Find where the given text appears and provide that cell's center as [x, y] coordinate. 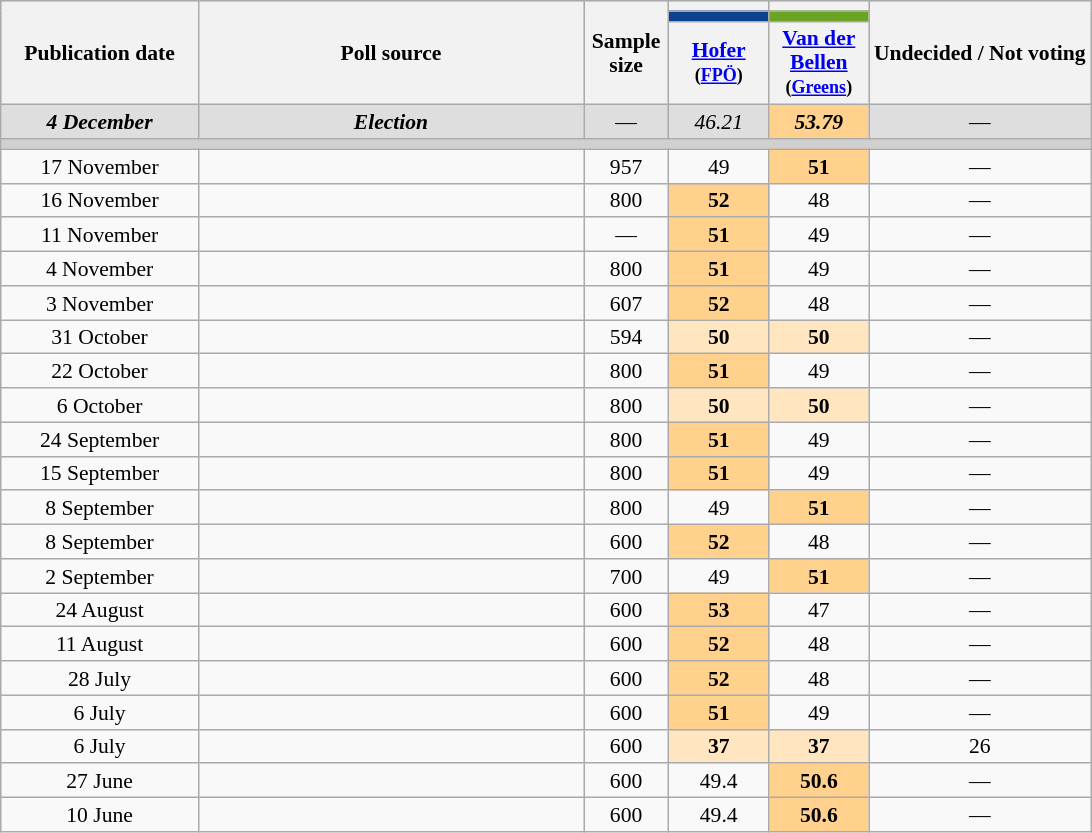
27 June [100, 781]
Election [390, 122]
10 June [100, 815]
Poll source [390, 53]
4 December [100, 122]
700 [626, 576]
22 October [100, 371]
Publication date [100, 53]
26 [980, 746]
15 September [100, 473]
4 November [100, 269]
3 November [100, 303]
11 August [100, 644]
53 [719, 610]
28 July [100, 678]
47 [819, 610]
Sample size [626, 53]
11 November [100, 235]
17 November [100, 166]
594 [626, 337]
53.79 [819, 122]
Undecided / Not voting [980, 53]
6 October [100, 405]
24 September [100, 439]
24 August [100, 610]
Hofer(FPÖ) [719, 63]
957 [626, 166]
Van der Bellen(Greens) [819, 63]
16 November [100, 200]
2 September [100, 576]
31 October [100, 337]
46.21 [719, 122]
607 [626, 303]
